Detect which cell encompasses the target text, then output its [X, Y] center coordinate. 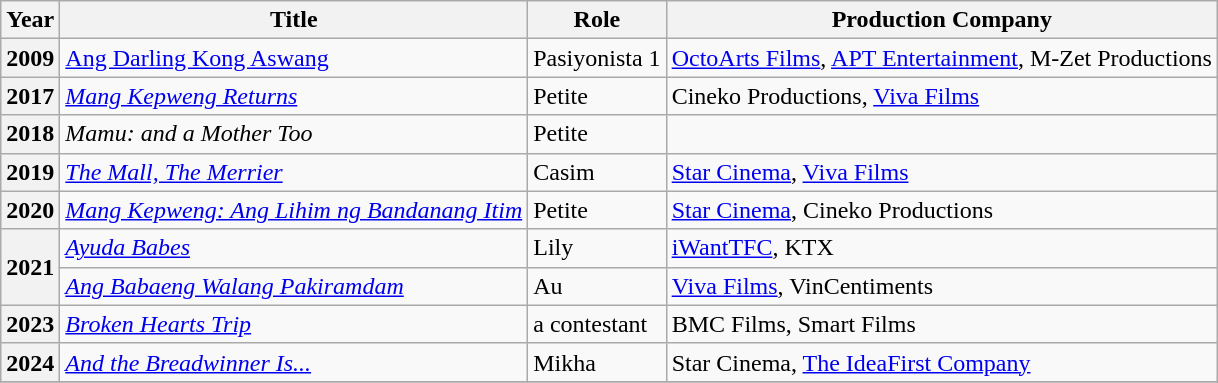
Au [597, 286]
OctoArts Films, APT Entertainment, M-Zet Productions [942, 58]
Mang Kepweng Returns [294, 96]
Mang Kepweng: Ang Lihim ng Bandanang Itim [294, 210]
And the Breadwinner Is... [294, 362]
Cineko Productions, Viva Films [942, 96]
2021 [30, 267]
The Mall, The Merrier [294, 172]
a contestant [597, 324]
Mikha [597, 362]
Pasiyonista 1 [597, 58]
2009 [30, 58]
BMC Films, Smart Films [942, 324]
2019 [30, 172]
Star Cinema, Viva Films [942, 172]
Broken Hearts Trip [294, 324]
Star Cinema, The IdeaFirst Company [942, 362]
Viva Films, VinCentiments [942, 286]
Star Cinema, Cineko Productions [942, 210]
2024 [30, 362]
Mamu: and a Mother Too [294, 134]
Lily [597, 248]
Title [294, 20]
2017 [30, 96]
2018 [30, 134]
2020 [30, 210]
Ayuda Babes [294, 248]
Year [30, 20]
Casim [597, 172]
iWantTFC, KTX [942, 248]
Ang Babaeng Walang Pakiramdam [294, 286]
Ang Darling Kong Aswang [294, 58]
2023 [30, 324]
Production Company [942, 20]
Role [597, 20]
